Return the [X, Y] coordinate for the center point of the cell that contains the specified text.  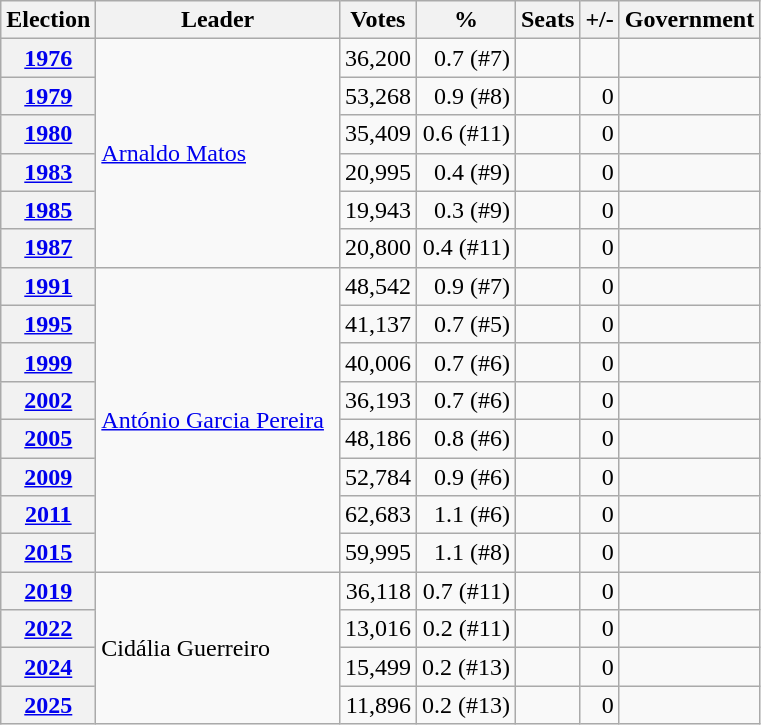
1995 [48, 324]
40,006 [378, 362]
0.9 (#7) [466, 286]
52,784 [378, 477]
2015 [48, 553]
20,800 [378, 248]
0.3 (#9) [466, 210]
2009 [48, 477]
% [466, 20]
+/- [600, 20]
2025 [48, 705]
0.7 (#5) [466, 324]
59,995 [378, 553]
0.8 (#6) [466, 438]
Arnaldo Matos [218, 153]
1985 [48, 210]
1976 [48, 58]
1980 [48, 134]
0.2 (#11) [466, 629]
0.9 (#6) [466, 477]
53,268 [378, 96]
Government [689, 20]
20,995 [378, 172]
35,409 [378, 134]
Votes [378, 20]
1979 [48, 96]
1.1 (#8) [466, 553]
2024 [48, 667]
Leader [218, 20]
41,137 [378, 324]
Election [48, 20]
19,943 [378, 210]
Cidália Guerreiro [218, 648]
0.7 (#11) [466, 591]
2011 [48, 515]
36,193 [378, 400]
1.1 (#6) [466, 515]
1983 [48, 172]
11,896 [378, 705]
1991 [48, 286]
1987 [48, 248]
0.7 (#7) [466, 58]
0.4 (#9) [466, 172]
2019 [48, 591]
2005 [48, 438]
36,200 [378, 58]
António Garcia Pereira [218, 419]
Seats [547, 20]
0.6 (#11) [466, 134]
36,118 [378, 591]
62,683 [378, 515]
13,016 [378, 629]
48,186 [378, 438]
0.4 (#11) [466, 248]
15,499 [378, 667]
48,542 [378, 286]
2022 [48, 629]
1999 [48, 362]
2002 [48, 400]
0.9 (#8) [466, 96]
